Locate the cell with the specified text and output its [X, Y] center coordinate. 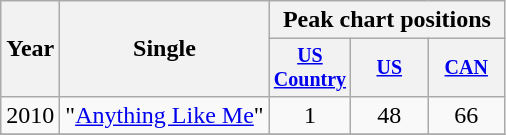
US [390, 68]
48 [390, 115]
66 [466, 115]
Single [164, 49]
CAN [466, 68]
2010 [30, 115]
Year [30, 49]
"Anything Like Me" [164, 115]
Peak chart positions [387, 20]
1 [310, 115]
US Country [310, 68]
